Return (x, y) of the center of cell containing provided text 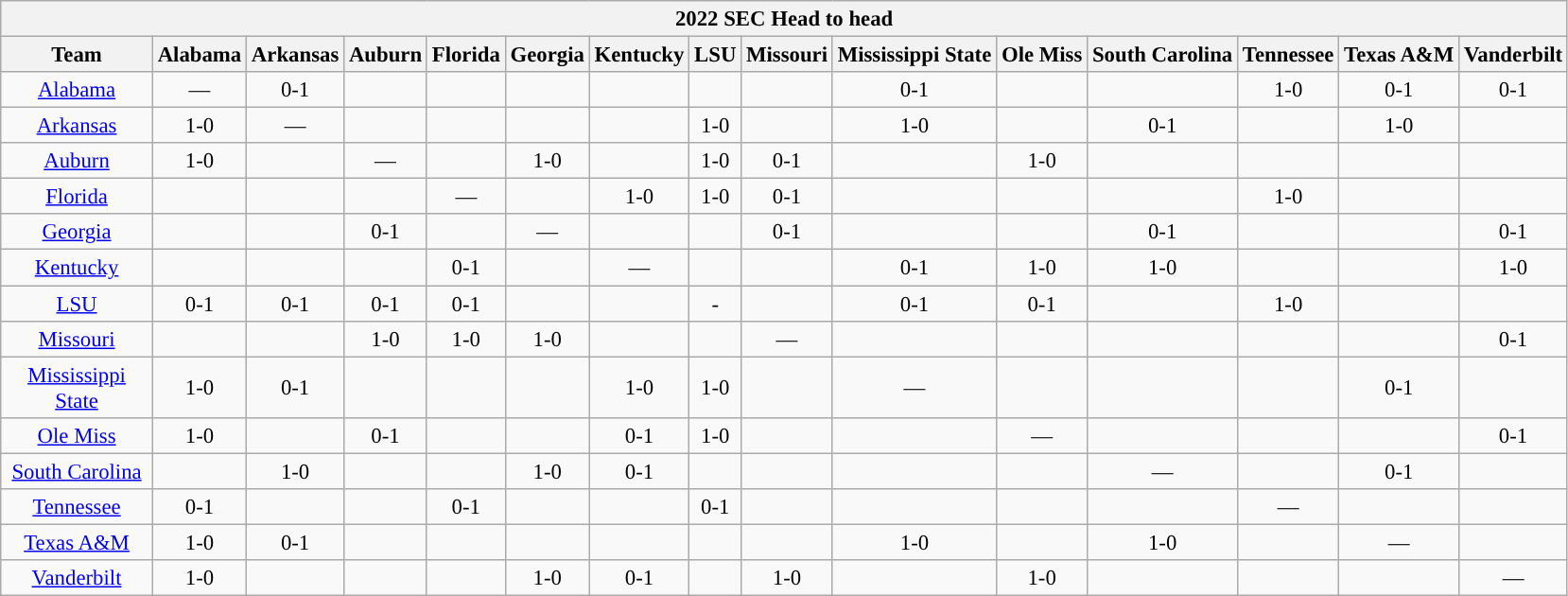
- (715, 304)
2022 SEC Head to head (785, 19)
Team (78, 55)
